Return [X, Y] of the center of cell containing provided text 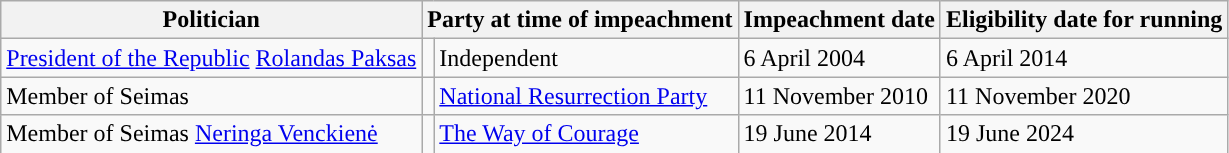
National Resurrection Party [586, 96]
The Way of Courage [586, 134]
11 November 2010 [839, 96]
Independent [586, 58]
19 June 2014 [839, 134]
Politician [212, 20]
6 April 2014 [1084, 58]
Impeachment date [839, 20]
Eligibility date for running [1084, 20]
Member of Seimas [212, 96]
11 November 2020 [1084, 96]
19 June 2024 [1084, 134]
Member of Seimas Neringa Venckienė [212, 134]
6 April 2004 [839, 58]
Party at time of impeachment [580, 20]
President of the Republic Rolandas Paksas [212, 58]
